Extract the [X, Y] coordinate from the center of the cell holding the provided text.  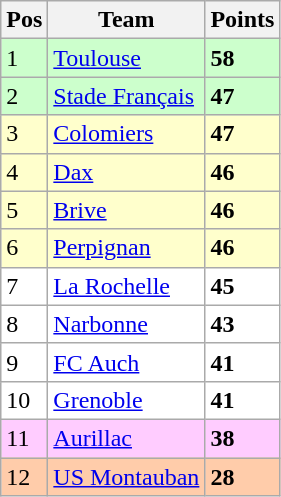
Aurillac [126, 438]
Points [242, 20]
58 [242, 58]
Perpignan [126, 248]
Narbonne [126, 324]
3 [24, 134]
Colomiers [126, 134]
38 [242, 438]
45 [242, 286]
4 [24, 172]
2 [24, 96]
Team [126, 20]
9 [24, 362]
12 [24, 477]
US Montauban [126, 477]
Toulouse [126, 58]
10 [24, 400]
8 [24, 324]
Stade Français [126, 96]
La Rochelle [126, 286]
Pos [24, 20]
7 [24, 286]
11 [24, 438]
6 [24, 248]
FC Auch [126, 362]
Brive [126, 210]
1 [24, 58]
43 [242, 324]
5 [24, 210]
28 [242, 477]
Grenoble [126, 400]
Dax [126, 172]
